Extract the (X, Y) coordinate from the center of the cell holding the provided text.  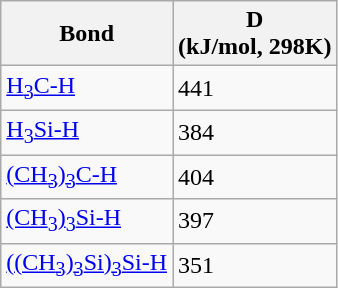
H3Si-H (87, 132)
404 (255, 176)
D(kJ/mol, 298K) (255, 34)
384 (255, 132)
(CH3)3C-H (87, 176)
Bond (87, 34)
H3C-H (87, 88)
397 (255, 221)
441 (255, 88)
((CH3)3Si)3Si-H (87, 265)
351 (255, 265)
(CH3)3Si-H (87, 221)
